Determine the [x, y] coordinate at the center of the cell enclosing the given text.  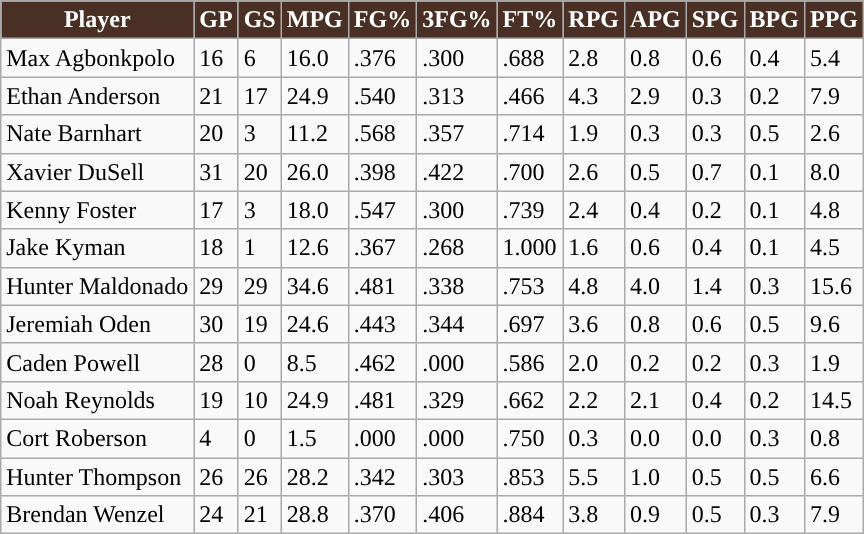
.313 [457, 96]
.753 [530, 286]
28.8 [314, 515]
11.2 [314, 134]
4 [216, 438]
Kenny Foster [98, 210]
1.000 [530, 248]
GS [260, 20]
16.0 [314, 58]
.462 [382, 362]
Hunter Maldonado [98, 286]
FT% [530, 20]
6.6 [834, 477]
28.2 [314, 477]
4.5 [834, 248]
12.6 [314, 248]
2.1 [656, 400]
.568 [382, 134]
.342 [382, 477]
5.5 [594, 477]
Brendan Wenzel [98, 515]
SPG [715, 20]
.853 [530, 477]
.357 [457, 134]
.700 [530, 172]
BPG [774, 20]
1.5 [314, 438]
.268 [457, 248]
2.2 [594, 400]
Noah Reynolds [98, 400]
Nate Barnhart [98, 134]
Jeremiah Oden [98, 324]
1 [260, 248]
.338 [457, 286]
0.7 [715, 172]
.398 [382, 172]
2.4 [594, 210]
.329 [457, 400]
FG% [382, 20]
0.9 [656, 515]
.376 [382, 58]
4.0 [656, 286]
Jake Kyman [98, 248]
.884 [530, 515]
1.0 [656, 477]
3.8 [594, 515]
5.4 [834, 58]
26.0 [314, 172]
.422 [457, 172]
3FG% [457, 20]
.697 [530, 324]
Hunter Thompson [98, 477]
.750 [530, 438]
.540 [382, 96]
9.6 [834, 324]
.547 [382, 210]
28 [216, 362]
8.5 [314, 362]
4.3 [594, 96]
APG [656, 20]
Max Agbonkpolo [98, 58]
18.0 [314, 210]
.344 [457, 324]
.367 [382, 248]
1.4 [715, 286]
2.9 [656, 96]
31 [216, 172]
2.8 [594, 58]
.739 [530, 210]
.443 [382, 324]
GP [216, 20]
MPG [314, 20]
8.0 [834, 172]
10 [260, 400]
Cort Roberson [98, 438]
.688 [530, 58]
2.0 [594, 362]
.714 [530, 134]
.370 [382, 515]
Ethan Anderson [98, 96]
Caden Powell [98, 362]
Player [98, 20]
.406 [457, 515]
3.6 [594, 324]
Xavier DuSell [98, 172]
RPG [594, 20]
30 [216, 324]
18 [216, 248]
.466 [530, 96]
6 [260, 58]
.662 [530, 400]
PPG [834, 20]
.586 [530, 362]
34.6 [314, 286]
24 [216, 515]
1.6 [594, 248]
.303 [457, 477]
16 [216, 58]
15.6 [834, 286]
24.6 [314, 324]
14.5 [834, 400]
